Output the (X, Y) coordinate of the center of the cell containing the given text.  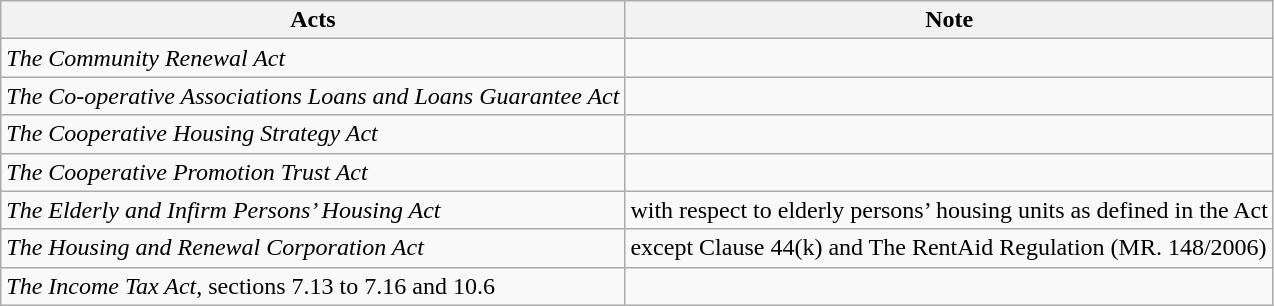
The Income Tax Act, sections 7.13 to 7.16 and 10.6 (313, 286)
Note (949, 20)
The Community Renewal Act (313, 58)
The Cooperative Housing Strategy Act (313, 134)
The Cooperative Promotion Trust Act (313, 172)
with respect to elderly persons’ housing units as defined in the Act (949, 210)
The Housing and Renewal Corporation Act (313, 248)
except Clause 44(k) and The RentAid Regulation (MR. 148/2006) (949, 248)
The Elderly and Infirm Persons’ Housing Act (313, 210)
The Co-operative Associations Loans and Loans Guarantee Act (313, 96)
Acts (313, 20)
